Identify which cell holds the provided text, then report its (X, Y) central coordinate. 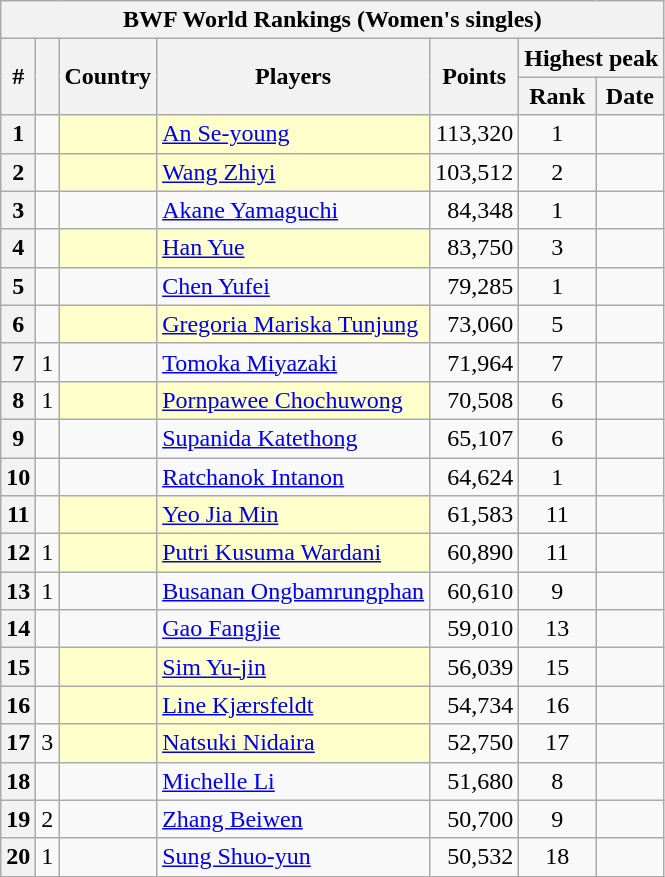
60,890 (474, 553)
An Se-young (294, 134)
Points (474, 77)
Han Yue (294, 248)
52,750 (474, 743)
Pornpawee Chochuwong (294, 400)
Sung Shuo-yun (294, 857)
79,285 (474, 286)
Country (108, 77)
51,680 (474, 781)
Line Kjærsfeldt (294, 705)
71,964 (474, 362)
56,039 (474, 667)
Busanan Ongbamrungphan (294, 591)
54,734 (474, 705)
61,583 (474, 515)
103,512 (474, 172)
4 (18, 248)
14 (18, 629)
Akane Yamaguchi (294, 210)
Gregoria Mariska Tunjung (294, 324)
50,700 (474, 819)
10 (18, 477)
Highest peak (592, 58)
Wang Zhiyi (294, 172)
65,107 (474, 438)
Yeo Jia Min (294, 515)
Zhang Beiwen (294, 819)
Supanida Katethong (294, 438)
Tomoka Miyazaki (294, 362)
12 (18, 553)
Rank (558, 96)
19 (18, 819)
59,010 (474, 629)
Date (630, 96)
Natsuki Nidaira (294, 743)
64,624 (474, 477)
20 (18, 857)
Players (294, 77)
84,348 (474, 210)
73,060 (474, 324)
Putri Kusuma Wardani (294, 553)
50,532 (474, 857)
Gao Fangjie (294, 629)
BWF World Rankings (Women's singles) (332, 20)
Ratchanok Intanon (294, 477)
Sim Yu-jin (294, 667)
60,610 (474, 591)
83,750 (474, 248)
Chen Yufei (294, 286)
113,320 (474, 134)
70,508 (474, 400)
# (18, 77)
Michelle Li (294, 781)
